Pinpoint the cell where the given text exists, returning its [x, y] midpoint coordinate. 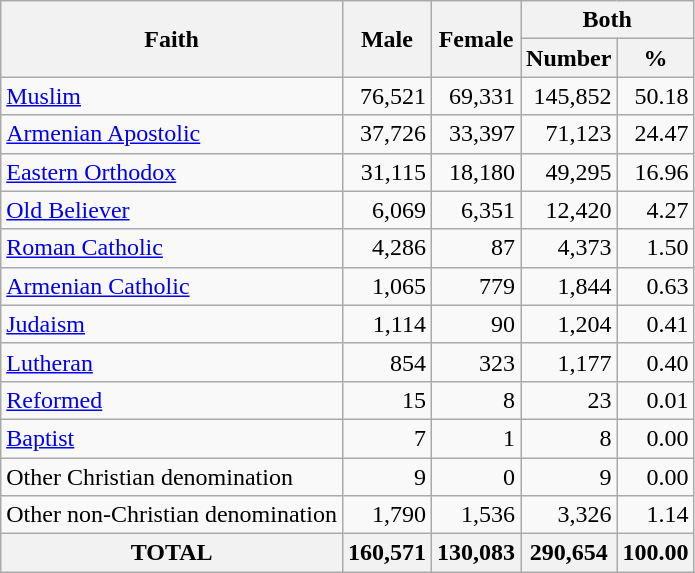
6,351 [476, 210]
7 [386, 438]
1 [476, 438]
90 [476, 324]
0 [476, 477]
50.18 [656, 96]
779 [476, 286]
Eastern Orthodox [172, 172]
4,286 [386, 248]
160,571 [386, 553]
18,180 [476, 172]
87 [476, 248]
Roman Catholic [172, 248]
1,790 [386, 515]
Other Christian denomination [172, 477]
16.96 [656, 172]
130,083 [476, 553]
Muslim [172, 96]
33,397 [476, 134]
24.47 [656, 134]
1.50 [656, 248]
12,420 [569, 210]
3,326 [569, 515]
31,115 [386, 172]
1,065 [386, 286]
323 [476, 362]
1,844 [569, 286]
1,204 [569, 324]
854 [386, 362]
Judaism [172, 324]
15 [386, 400]
0.63 [656, 286]
Number [569, 58]
Reformed [172, 400]
0.01 [656, 400]
69,331 [476, 96]
1,114 [386, 324]
Male [386, 39]
1.14 [656, 515]
49,295 [569, 172]
4,373 [569, 248]
100.00 [656, 553]
TOTAL [172, 553]
290,654 [569, 553]
Baptist [172, 438]
Armenian Apostolic [172, 134]
Armenian Catholic [172, 286]
1,177 [569, 362]
Female [476, 39]
76,521 [386, 96]
6,069 [386, 210]
Faith [172, 39]
1,536 [476, 515]
Lutheran [172, 362]
145,852 [569, 96]
0.41 [656, 324]
37,726 [386, 134]
Old Believer [172, 210]
% [656, 58]
4.27 [656, 210]
23 [569, 400]
Both [608, 20]
Other non-Christian denomination [172, 515]
71,123 [569, 134]
0.40 [656, 362]
